Return (X, Y) of the center of cell containing provided text 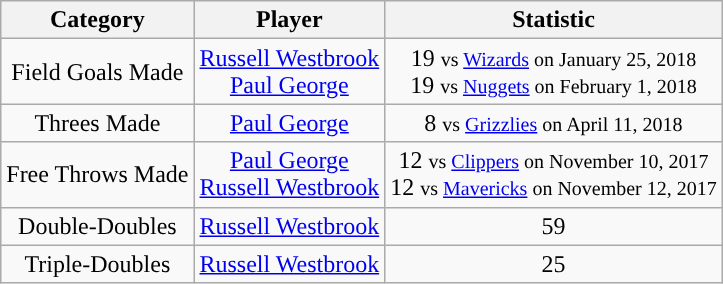
8 vs Grizzlies on April 11, 2018 (554, 123)
Paul GeorgeRussell Westbrook (290, 174)
Russell WestbrookPaul George (290, 72)
Free Throws Made (98, 174)
Player (290, 20)
12 vs Clippers on November 10, 201712 vs Mavericks on November 12, 2017 (554, 174)
Triple-Doubles (98, 264)
Paul George (290, 123)
Double-Doubles (98, 226)
19 vs Wizards on January 25, 201819 vs Nuggets on February 1, 2018 (554, 72)
Threes Made (98, 123)
Field Goals Made (98, 72)
Statistic (554, 20)
59 (554, 226)
25 (554, 264)
Category (98, 20)
